Capture the cell that displays the provided text and extract its [x, y] central coordinate. 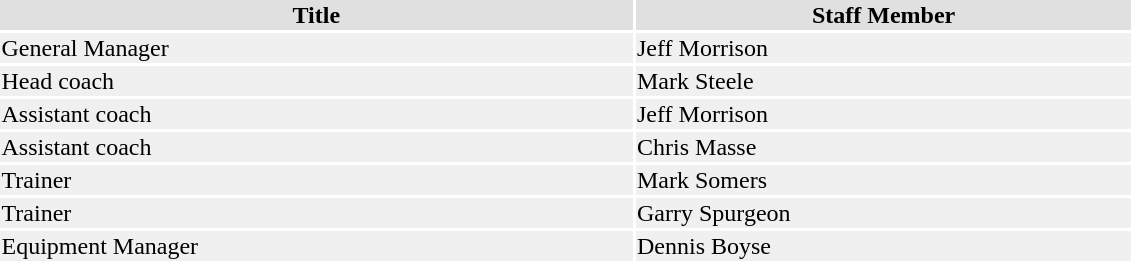
Equipment Manager [316, 246]
Head coach [316, 81]
Title [316, 15]
General Manager [316, 48]
